Detect which cell encompasses the target text, then output its [x, y] center coordinate. 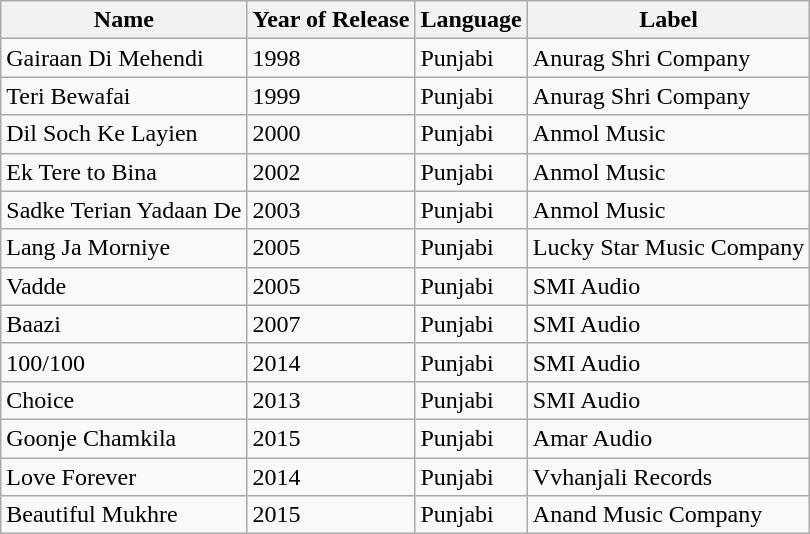
100/100 [124, 362]
2003 [331, 210]
Name [124, 20]
Lang Ja Morniye [124, 248]
Year of Release [331, 20]
2013 [331, 400]
Anand Music Company [668, 515]
Choice [124, 400]
Gairaan Di Mehendi [124, 58]
2000 [331, 134]
Beautiful Mukhre [124, 515]
Sadke Terian Yadaan De [124, 210]
Ek Tere to Bina [124, 172]
Goonje Chamkila [124, 438]
Vadde [124, 286]
1999 [331, 96]
2002 [331, 172]
Love Forever [124, 477]
1998 [331, 58]
Lucky Star Music Company [668, 248]
Dil Soch Ke Layien [124, 134]
Baazi [124, 324]
Vvhanjali Records [668, 477]
2007 [331, 324]
Language [471, 20]
Amar Audio [668, 438]
Teri Bewafai [124, 96]
Label [668, 20]
